Find where the given text appears and provide that cell's center as (x, y) coordinate. 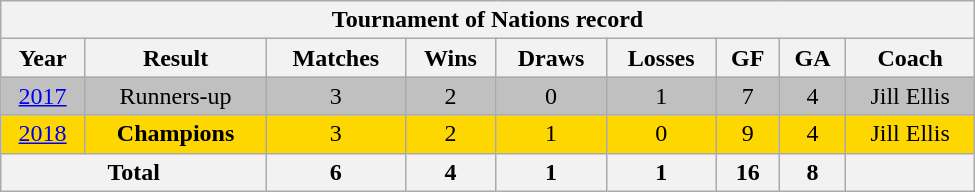
Tournament of Nations record (488, 20)
GA (812, 58)
Wins (450, 58)
Year (43, 58)
2018 (43, 134)
9 (748, 134)
16 (748, 172)
2017 (43, 96)
Runners-up (175, 96)
Matches (336, 58)
6 (336, 172)
Coach (910, 58)
Champions (175, 134)
Draws (551, 58)
Result (175, 58)
8 (812, 172)
7 (748, 96)
Total (134, 172)
GF (748, 58)
Losses (661, 58)
